Identify which cell holds the provided text, then report its [X, Y] central coordinate. 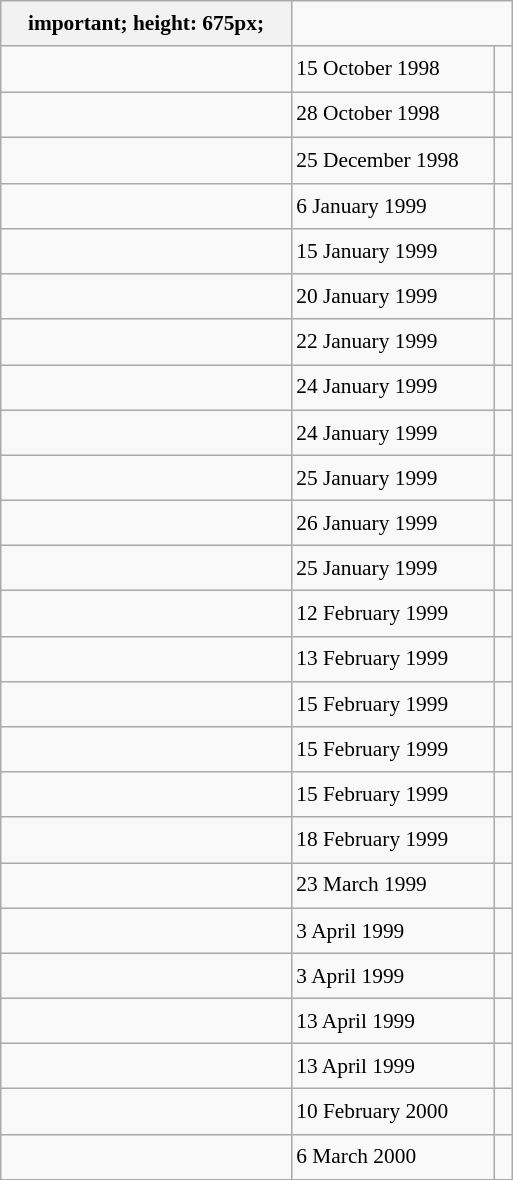
15 January 1999 [393, 252]
13 February 1999 [393, 658]
10 February 2000 [393, 1112]
18 February 1999 [393, 840]
22 January 1999 [393, 342]
23 March 1999 [393, 884]
important; height: 675px; [146, 24]
6 January 1999 [393, 206]
12 February 1999 [393, 614]
26 January 1999 [393, 522]
15 October 1998 [393, 68]
25 December 1998 [393, 160]
6 March 2000 [393, 1156]
20 January 1999 [393, 296]
28 October 1998 [393, 114]
